Capture the cell that displays the provided text and extract its [X, Y] central coordinate. 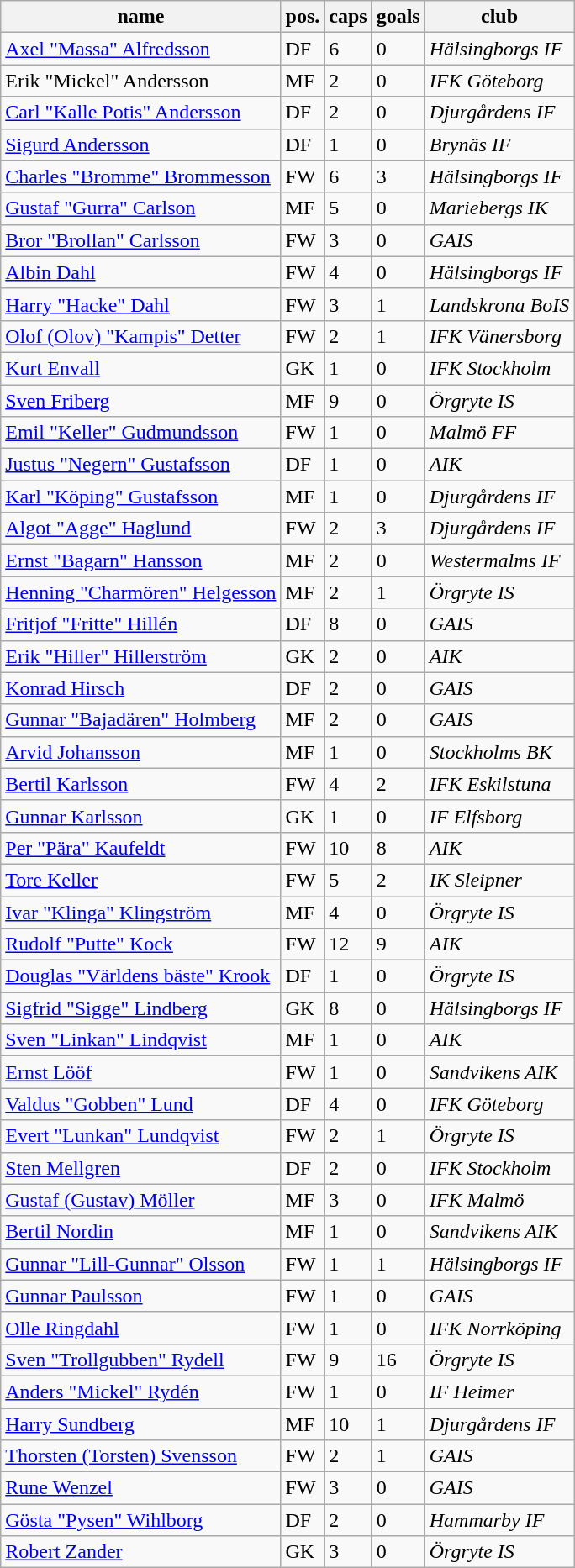
Konrad Hirsch [141, 688]
Algot "Agge" Haglund [141, 529]
Ivar "Klinga" Klingström [141, 912]
Stockholms BK [499, 752]
Emil "Keller" Gudmundsson [141, 433]
Gösta "Pysen" Wihlborg [141, 1520]
Bertil Karlsson [141, 784]
IFK Norrköping [499, 1328]
Thorsten (Torsten) Svensson [141, 1456]
Per "Pära" Kaufeldt [141, 848]
Bertil Nordin [141, 1232]
Gunnar Karlsson [141, 816]
Hammarby IF [499, 1520]
Douglas "Världens bäste" Krook [141, 976]
IFK Eskilstuna [499, 784]
Bror "Brollan" Carlsson [141, 240]
club [499, 17]
Albin Dahl [141, 272]
Arvid Johansson [141, 752]
goals [398, 17]
Gunnar "Bajadären" Holmberg [141, 720]
pos. [303, 17]
Sigurd Andersson [141, 145]
Sven "Linkan" Lindqvist [141, 1040]
Valdus "Gobben" Lund [141, 1104]
Gustaf "Gurra" Carlson [141, 208]
Ernst Lööf [141, 1072]
IFK Malmö [499, 1200]
Rune Wenzel [141, 1488]
Olof (Olov) "Kampis" Detter [141, 336]
12 [348, 944]
Charles "Bromme" Brommesson [141, 176]
IF Heimer [499, 1392]
Landskrona BoIS [499, 304]
Robert Zander [141, 1552]
Gustaf (Gustav) Möller [141, 1200]
name [141, 17]
Fritjof "Fritte" Hillén [141, 624]
Erik "Mickel" Andersson [141, 81]
Sten Mellgren [141, 1168]
Sven "Trollgubben" Rydell [141, 1360]
Malmö FF [499, 433]
Westermalms IF [499, 560]
Brynäs IF [499, 145]
Carl "Kalle Potis" Andersson [141, 113]
Kurt Envall [141, 368]
caps [348, 17]
Rudolf "Putte" Kock [141, 944]
Justus "Negern" Gustafsson [141, 465]
Erik "Hiller" Hillerström [141, 656]
IFK Vänersborg [499, 336]
Sigfrid "Sigge" Lindberg [141, 1008]
Gunnar "Lill-Gunnar" Olsson [141, 1264]
IF Elfsborg [499, 816]
Olle Ringdahl [141, 1328]
Mariebergs IK [499, 208]
Harry "Hacke" Dahl [141, 304]
16 [398, 1360]
Tore Keller [141, 880]
Sven Friberg [141, 401]
Gunnar Paulsson [141, 1296]
Karl "Köping" Gustafsson [141, 497]
Axel "Massa" Alfredsson [141, 49]
Ernst "Bagarn" Hansson [141, 560]
IK Sleipner [499, 880]
Anders "Mickel" Rydén [141, 1392]
Harry Sundberg [141, 1424]
Henning "Charmören" Helgesson [141, 592]
Evert "Lunkan" Lundqvist [141, 1136]
